Output the [X, Y] coordinate of the center of the cell containing the given text.  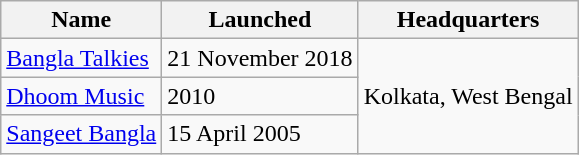
Name [82, 20]
Kolkata, West Bengal [468, 96]
Sangeet Bangla [82, 134]
Headquarters [468, 20]
Dhoom Music [82, 96]
21 November 2018 [260, 58]
15 April 2005 [260, 134]
Launched [260, 20]
Bangla Talkies [82, 58]
2010 [260, 96]
